Search for the cell housing the specified text and yield its [X, Y] center coordinate. 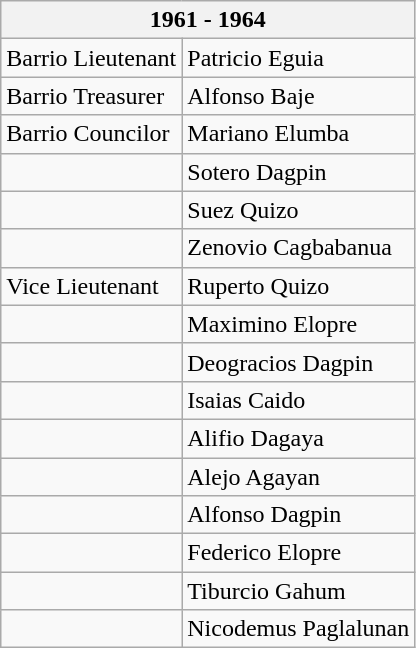
Maximino Elopre [298, 324]
Tiburcio Gahum [298, 591]
1961 - 1964 [208, 20]
Alfonso Baje [298, 96]
Deogracios Dagpin [298, 362]
Isaias Caido [298, 400]
Suez Quizo [298, 210]
Mariano Elumba [298, 134]
Alfonso Dagpin [298, 515]
Barrio Councilor [92, 134]
Barrio Treasurer [92, 96]
Alejo Agayan [298, 477]
Vice Lieutenant [92, 286]
Sotero Dagpin [298, 172]
Zenovio Cagbabanua [298, 248]
Federico Elopre [298, 553]
Nicodemus Paglalunan [298, 629]
Patricio Eguia [298, 58]
Alifio Dagaya [298, 438]
Barrio Lieutenant [92, 58]
Ruperto Quizo [298, 286]
